Locate the cell with the specified text and output its (x, y) center coordinate. 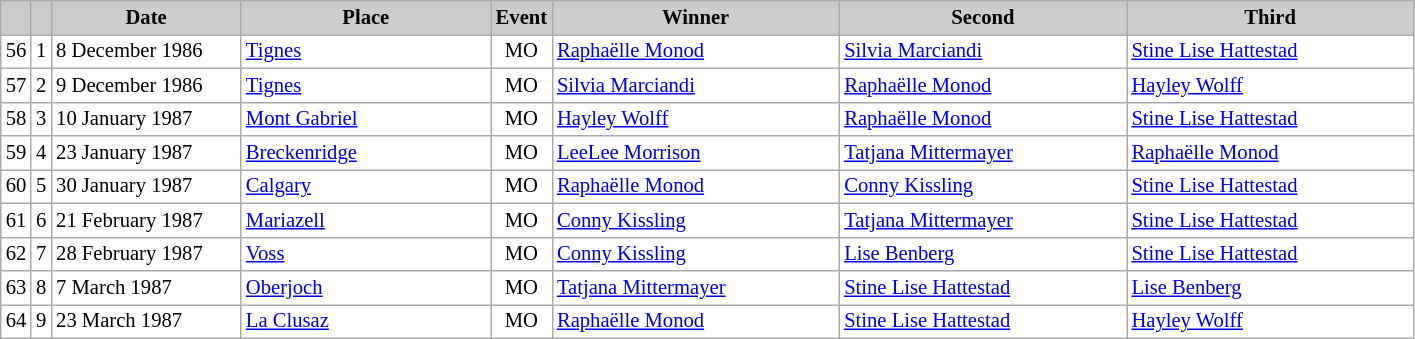
2 (41, 85)
57 (16, 85)
59 (16, 153)
62 (16, 254)
4 (41, 153)
Date (146, 17)
61 (16, 220)
7 (41, 254)
21 February 1987 (146, 220)
Calgary (366, 186)
9 (41, 321)
6 (41, 220)
8 (41, 287)
5 (41, 186)
Breckenridge (366, 153)
23 March 1987 (146, 321)
28 February 1987 (146, 254)
10 January 1987 (146, 119)
Third (1270, 17)
23 January 1987 (146, 153)
60 (16, 186)
Mont Gabriel (366, 119)
Oberjoch (366, 287)
63 (16, 287)
Second (982, 17)
30 January 1987 (146, 186)
3 (41, 119)
56 (16, 51)
1 (41, 51)
LeeLee Morrison (696, 153)
Mariazell (366, 220)
La Clusaz (366, 321)
64 (16, 321)
8 December 1986 (146, 51)
9 December 1986 (146, 85)
Event (522, 17)
Winner (696, 17)
Voss (366, 254)
7 March 1987 (146, 287)
58 (16, 119)
Place (366, 17)
